Extract the [x, y] coordinate from the center of the cell holding the provided text.  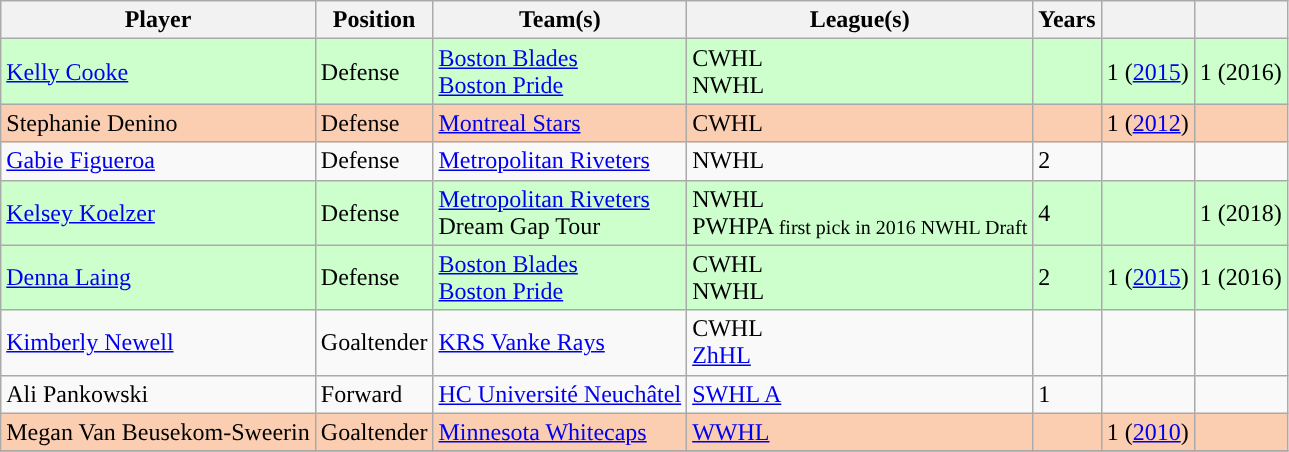
Minnesota Whitecaps [560, 432]
Position [374, 20]
Forward [374, 394]
Metropolitan RivetersDream Gap Tour [560, 212]
SWHL A [860, 394]
Gabie Figueroa [158, 161]
Montreal Stars [560, 123]
NWHLPWHPA first pick in 2016 NWHL Draft [860, 212]
1 (2018) [1240, 212]
Kelsey Koelzer [158, 212]
Years [1067, 20]
Denna Laing [158, 278]
1 [1067, 394]
Kelly Cooke [158, 72]
4 [1067, 212]
CWHLZhHL [860, 342]
1 (2010) [1148, 432]
Player [158, 20]
Kimberly Newell [158, 342]
Metropolitan Riveters [560, 161]
Ali Pankowski [158, 394]
NWHL [860, 161]
Stephanie Denino [158, 123]
HC Université Neuchâtel [560, 394]
League(s) [860, 20]
Team(s) [560, 20]
1 (2012) [1148, 123]
Megan Van Beusekom-Sweerin [158, 432]
CWHL [860, 123]
KRS Vanke Rays [560, 342]
WWHL [860, 432]
